From the cell containing the given text, extract its center point as (x, y) coordinate. 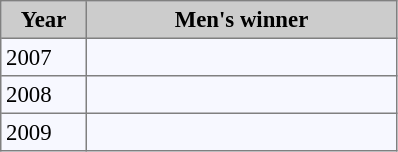
2009 (44, 132)
2008 (44, 95)
Year (44, 20)
2007 (44, 57)
Men's winner (241, 20)
